Output the [X, Y] coordinate of the center of the cell containing the given text.  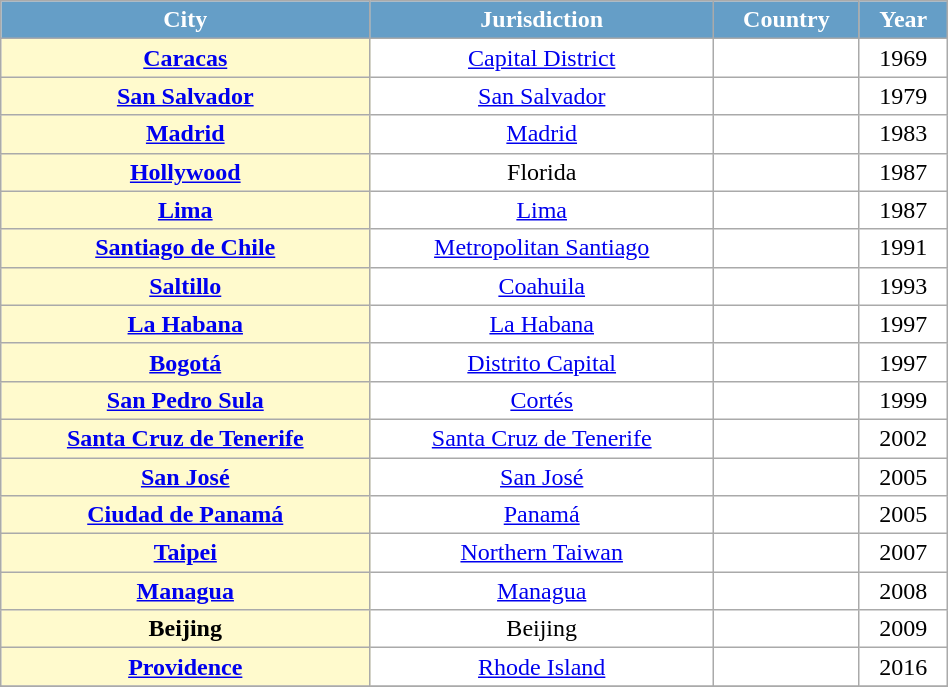
Cortés [542, 400]
Jurisdiction [542, 20]
1979 [903, 96]
1999 [903, 400]
1993 [903, 286]
City [186, 20]
Hollywood [186, 172]
1983 [903, 134]
Caracas [186, 58]
Taipei [186, 553]
Saltillo [186, 286]
Northern Taiwan [542, 553]
Metropolitan Santiago [542, 248]
Santiago de Chile [186, 248]
Distrito Capital [542, 362]
1969 [903, 58]
Florida [542, 172]
1991 [903, 248]
2002 [903, 438]
Country [787, 20]
2009 [903, 629]
Bogotá [186, 362]
San Pedro Sula [186, 400]
2007 [903, 553]
2016 [903, 667]
Providence [186, 667]
Panamá [542, 515]
Coahuila [542, 286]
2008 [903, 591]
Year [903, 20]
Capital District [542, 58]
Rhode Island [542, 667]
Ciudad de Panamá [186, 515]
